From the cell containing the given text, extract its center point as (x, y) coordinate. 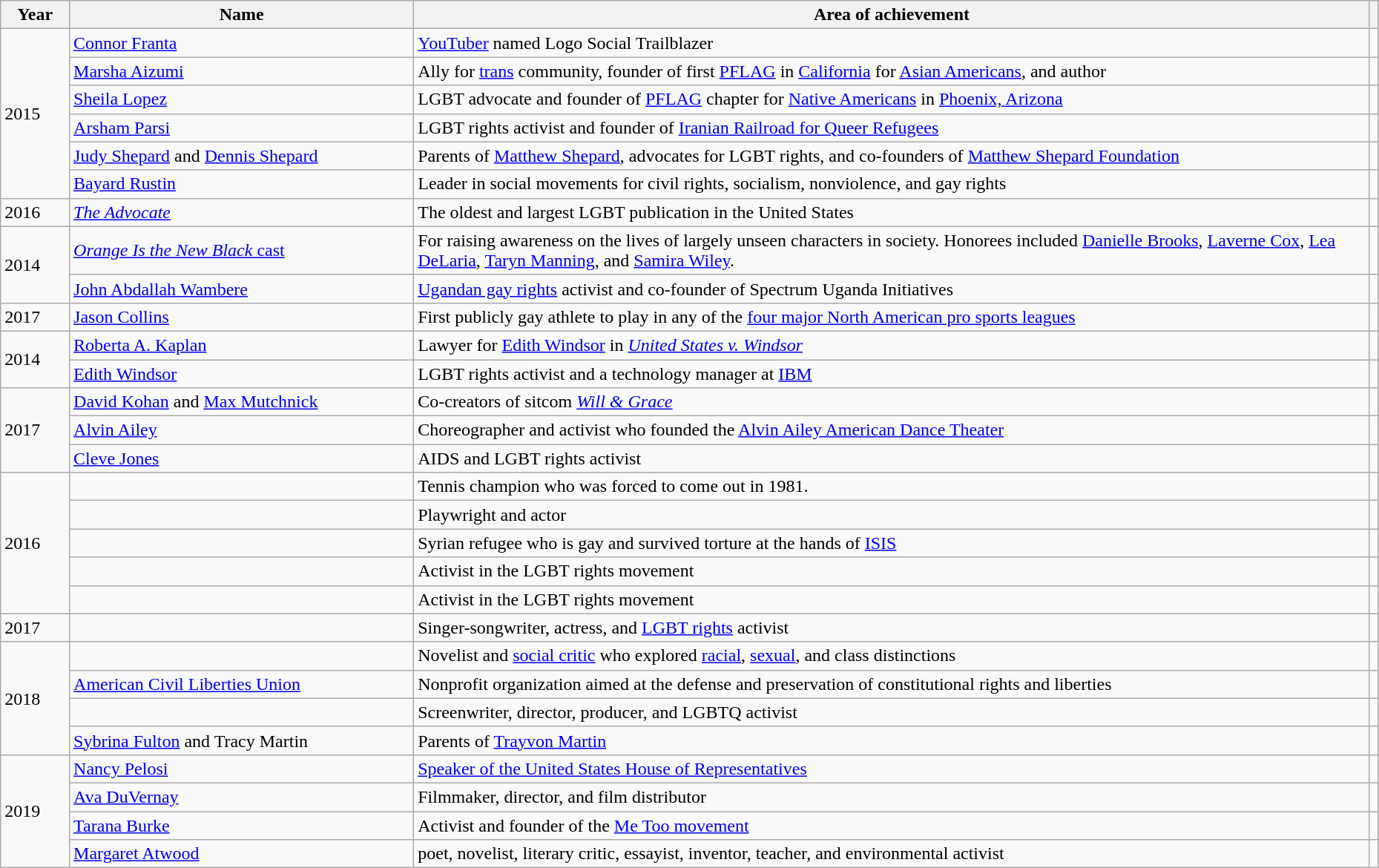
Jason Collins (242, 317)
Choreographer and activist who founded the Alvin Ailey American Dance Theater (892, 430)
LGBT advocate and founder of PFLAG chapter for Native Americans in Phoenix, Arizona (892, 99)
Sheila Lopez (242, 99)
Edith Windsor (242, 373)
Parents of Trayvon Martin (892, 740)
Singer-songwriter, actress, and LGBT rights activist (892, 628)
LGBT rights activist and founder of Iranian Railroad for Queer Refugees (892, 128)
2018 (36, 698)
Ally for trans community, founder of first PFLAG in California for Asian Americans, and author (892, 71)
Margaret Atwood (242, 854)
Connor Franta (242, 43)
First publicly gay athlete to play in any of the four major North American pro sports leagues (892, 317)
2015 (36, 114)
Arsham Parsi (242, 128)
David Kohan and Max Mutchnick (242, 402)
AIDS and LGBT rights activist (892, 458)
Novelist and social critic who explored racial, sexual, and class distinctions (892, 656)
Leader in social movements for civil rights, socialism, nonviolence, and gay rights (892, 184)
John Abdallah Wambere (242, 289)
Speaker of the United States House of Representatives (892, 769)
The oldest and largest LGBT publication in the United States (892, 212)
Ava DuVernay (242, 797)
Nonprofit organization aimed at the defense and preservation of constitutional rights and liberties (892, 684)
Bayard Rustin (242, 184)
Lawyer for Edith Windsor in United States v. Windsor (892, 345)
Marsha Aizumi (242, 71)
Nancy Pelosi (242, 769)
Co-creators of sitcom Will & Grace (892, 402)
Tennis champion who was forced to come out in 1981. (892, 487)
YouTuber named Logo Social Trailblazer (892, 43)
Year (36, 15)
Parents of Matthew Shepard, advocates for LGBT rights, and co-founders of Matthew Shepard Foundation (892, 156)
Area of achievement (892, 15)
Ugandan gay rights activist and co-founder of Spectrum Uganda Initiatives (892, 289)
Orange Is the New Black cast (242, 251)
Cleve Jones (242, 458)
2019 (36, 811)
Tarana Burke (242, 826)
American Civil Liberties Union (242, 684)
Judy Shepard and Dennis Shepard (242, 156)
Name (242, 15)
Sybrina Fulton and Tracy Martin (242, 740)
poet, novelist, literary critic, essayist, inventor, teacher, and environmental activist (892, 854)
LGBT rights activist and a technology manager at IBM (892, 373)
Activist and founder of the Me Too movement (892, 826)
Alvin Ailey (242, 430)
Filmmaker, director, and film distributor (892, 797)
Roberta A. Kaplan (242, 345)
Screenwriter, director, producer, and LGBTQ activist (892, 712)
The Advocate (242, 212)
Syrian refugee who is gay and survived torture at the hands of ISIS (892, 543)
Playwright and actor (892, 515)
